From the cell containing the given text, extract its center point as [X, Y] coordinate. 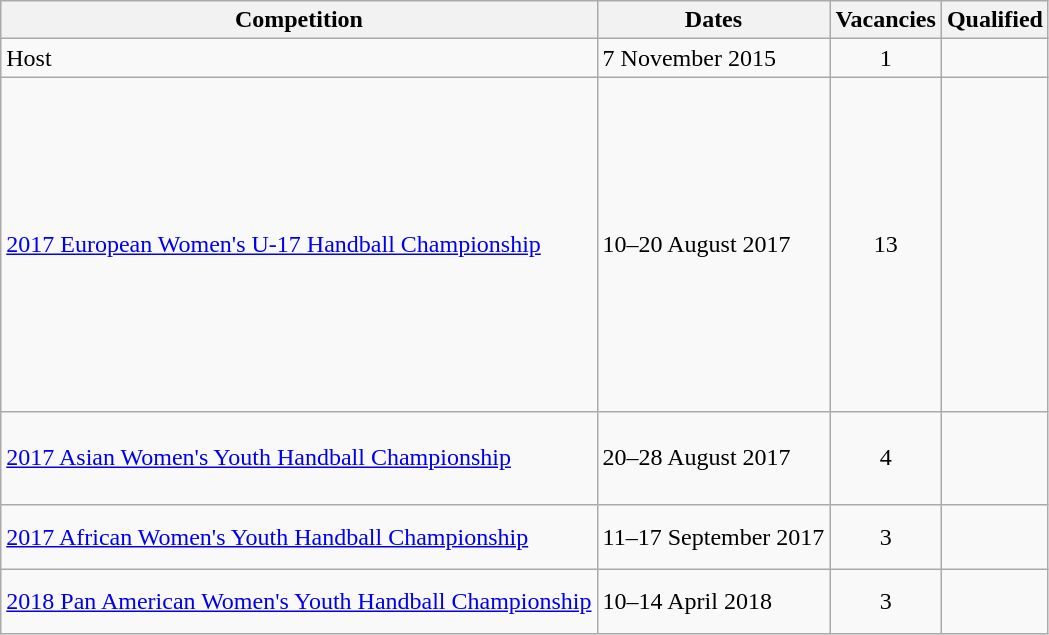
13 [886, 244]
2018 Pan American Women's Youth Handball Championship [299, 602]
Vacancies [886, 20]
Competition [299, 20]
4 [886, 458]
2017 African Women's Youth Handball Championship [299, 536]
Host [299, 58]
2017 Asian Women's Youth Handball Championship [299, 458]
2017 European Women's U-17 Handball Championship [299, 244]
10–14 April 2018 [714, 602]
10–20 August 2017 [714, 244]
11–17 September 2017 [714, 536]
20–28 August 2017 [714, 458]
Qualified [994, 20]
Dates [714, 20]
1 [886, 58]
7 November 2015 [714, 58]
